From the cell containing the given text, extract its center point as [X, Y] coordinate. 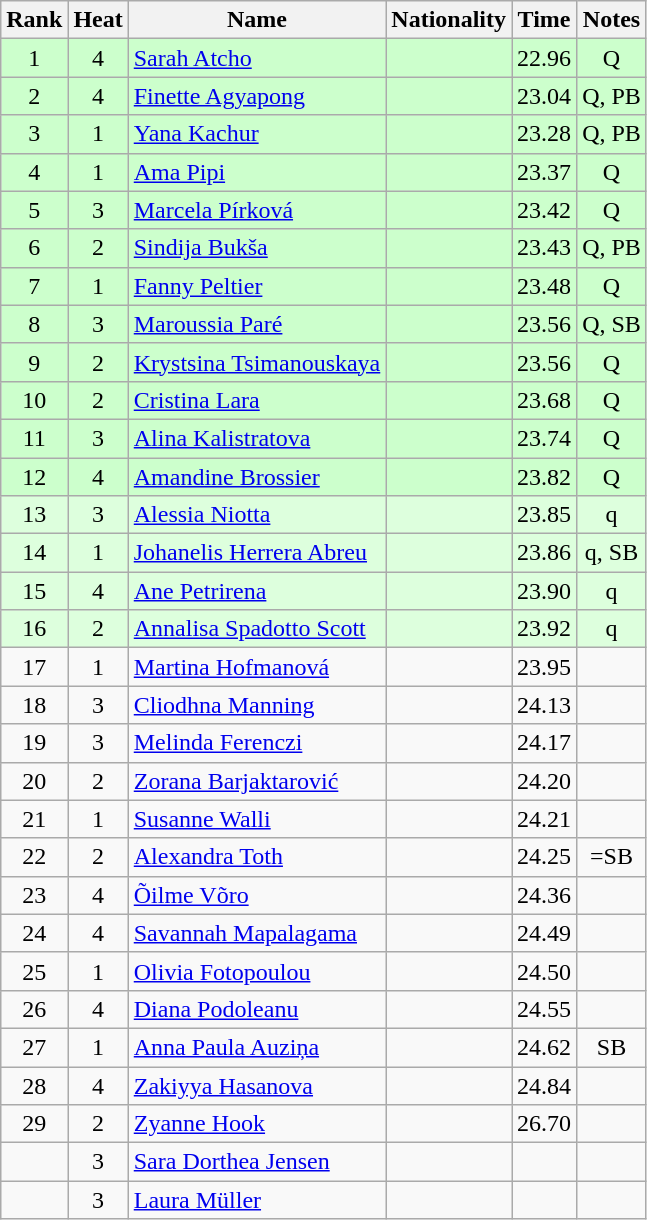
23.48 [544, 286]
24.36 [544, 895]
Marcela Pírková [257, 210]
Heat [98, 20]
Cristina Lara [257, 400]
23.74 [544, 438]
6 [34, 248]
24.55 [544, 1009]
26 [34, 1009]
24.21 [544, 819]
24.17 [544, 743]
24.62 [544, 1047]
10 [34, 400]
18 [34, 705]
Ane Petrirena [257, 591]
Rank [34, 20]
23.28 [544, 134]
15 [34, 591]
7 [34, 286]
23.85 [544, 515]
26.70 [544, 1124]
Name [257, 20]
25 [34, 971]
q, SB [612, 553]
23.42 [544, 210]
Maroussia Paré [257, 324]
21 [34, 819]
Johanelis Herrera Abreu [257, 553]
Zorana Barjaktarović [257, 781]
5 [34, 210]
Cliodhna Manning [257, 705]
Notes [612, 20]
Olivia Fotopoulou [257, 971]
Q, SB [612, 324]
24.20 [544, 781]
27 [34, 1047]
28 [34, 1085]
Alina Kalistratova [257, 438]
23.92 [544, 629]
17 [34, 667]
23 [34, 895]
9 [34, 362]
23.43 [544, 248]
Zyanne Hook [257, 1124]
24 [34, 933]
12 [34, 477]
Melinda Ferenczi [257, 743]
24.84 [544, 1085]
20 [34, 781]
22 [34, 857]
29 [34, 1124]
23.86 [544, 553]
23.37 [544, 172]
Amandine Brossier [257, 477]
Sarah Atcho [257, 58]
Alessia Niotta [257, 515]
=SB [612, 857]
SB [612, 1047]
Sara Dorthea Jensen [257, 1162]
Nationality [449, 20]
Sindija Bukša [257, 248]
Finette Agyapong [257, 96]
23.90 [544, 591]
23.82 [544, 477]
Laura Müller [257, 1200]
24.50 [544, 971]
Diana Podoleanu [257, 1009]
23.04 [544, 96]
Krystsina Tsimanouskaya [257, 362]
Anna Paula Auziņa [257, 1047]
Ama Pipi [257, 172]
24.25 [544, 857]
14 [34, 553]
Susanne Walli [257, 819]
19 [34, 743]
24.13 [544, 705]
Martina Hofmanová [257, 667]
24.49 [544, 933]
Annalisa Spadotto Scott [257, 629]
16 [34, 629]
23.68 [544, 400]
Fanny Peltier [257, 286]
11 [34, 438]
Zakiyya Hasanova [257, 1085]
Savannah Mapalagama [257, 933]
Õilme Võro [257, 895]
22.96 [544, 58]
13 [34, 515]
23.95 [544, 667]
8 [34, 324]
Yana Kachur [257, 134]
Time [544, 20]
Alexandra Toth [257, 857]
